Locate the cell with the specified text and output its (X, Y) center coordinate. 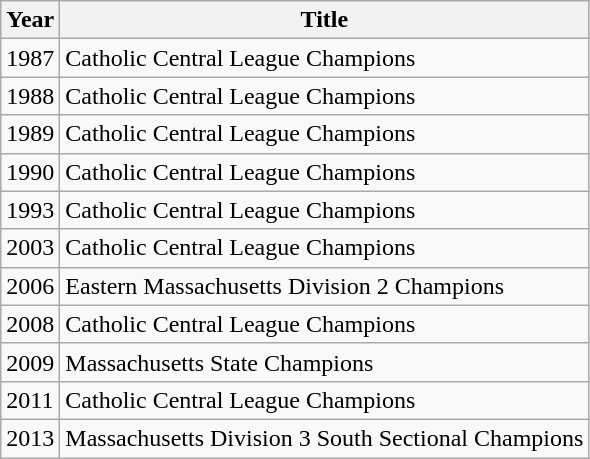
2006 (30, 286)
2008 (30, 324)
2003 (30, 248)
1987 (30, 58)
2011 (30, 400)
Massachusetts State Champions (324, 362)
1993 (30, 210)
Massachusetts Division 3 South Sectional Champions (324, 438)
Title (324, 20)
Eastern Massachusetts Division 2 Champions (324, 286)
2013 (30, 438)
Year (30, 20)
2009 (30, 362)
1989 (30, 134)
1988 (30, 96)
1990 (30, 172)
